Pinpoint the cell where the given text exists, returning its (x, y) midpoint coordinate. 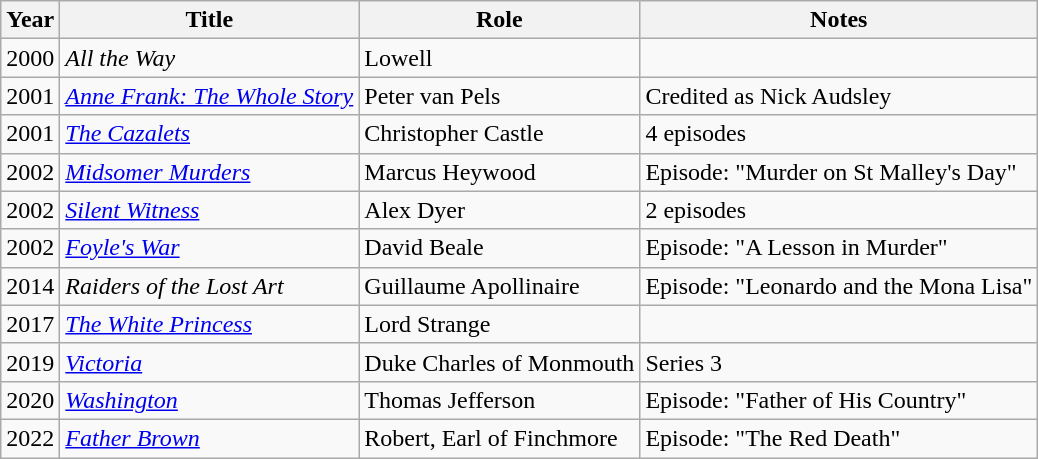
Marcus Heywood (500, 172)
Alex Dyer (500, 210)
Robert, Earl of Finchmore (500, 438)
2000 (30, 58)
Episode: "A Lesson in Murder" (839, 248)
2017 (30, 324)
Episode: "Murder on St Malley's Day" (839, 172)
Lowell (500, 58)
Series 3 (839, 362)
Thomas Jefferson (500, 400)
Role (500, 20)
Peter van Pels (500, 96)
The Cazalets (210, 134)
Lord Strange (500, 324)
David Beale (500, 248)
Title (210, 20)
Guillaume Apollinaire (500, 286)
All the Way (210, 58)
Midsomer Murders (210, 172)
The White Princess (210, 324)
4 episodes (839, 134)
Year (30, 20)
Notes (839, 20)
2022 (30, 438)
Raiders of the Lost Art (210, 286)
Duke Charles of Monmouth (500, 362)
Episode: "Father of His Country" (839, 400)
Episode: "Leonardo and the Mona Lisa" (839, 286)
Episode: "The Red Death" (839, 438)
2019 (30, 362)
Silent Witness (210, 210)
2020 (30, 400)
Washington (210, 400)
Foyle's War (210, 248)
2 episodes (839, 210)
2014 (30, 286)
Christopher Castle (500, 134)
Victoria (210, 362)
Credited as Nick Audsley (839, 96)
Father Brown (210, 438)
Anne Frank: The Whole Story (210, 96)
